Search for the cell housing the specified text and yield its [X, Y] center coordinate. 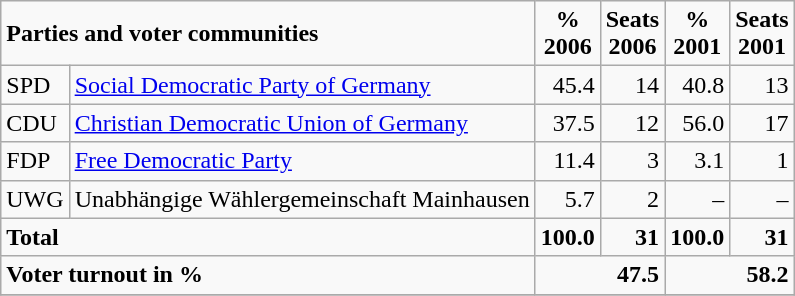
Parties and voter communities [268, 34]
Voter turnout in % [268, 275]
58.2 [730, 275]
2 [632, 199]
FDP [35, 161]
Seats2006 [632, 34]
37.5 [568, 123]
45.4 [568, 85]
%2001 [698, 34]
12 [632, 123]
56.0 [698, 123]
SPD [35, 85]
Free Democratic Party [302, 161]
40.8 [698, 85]
11.4 [568, 161]
17 [762, 123]
3 [632, 161]
%2006 [568, 34]
CDU [35, 123]
13 [762, 85]
Total [268, 237]
1 [762, 161]
Seats2001 [762, 34]
Christian Democratic Union of Germany [302, 123]
5.7 [568, 199]
47.5 [600, 275]
14 [632, 85]
Social Democratic Party of Germany [302, 85]
Unabhängige Wählergemeinschaft Mainhausen [302, 199]
3.1 [698, 161]
UWG [35, 199]
